Locate the cell with the specified text and output its [X, Y] center coordinate. 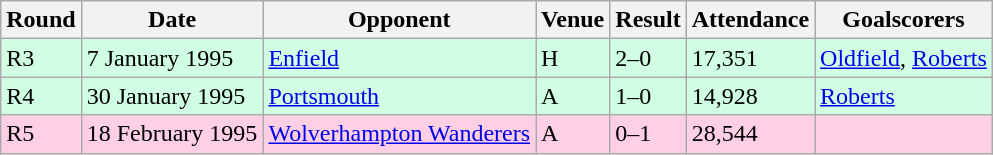
18 February 1995 [172, 134]
28,544 [750, 134]
0–1 [648, 134]
1–0 [648, 96]
Oldfield, Roberts [904, 58]
14,928 [750, 96]
30 January 1995 [172, 96]
Attendance [750, 20]
Roberts [904, 96]
Round [41, 20]
2–0 [648, 58]
Goalscorers [904, 20]
Opponent [400, 20]
Venue [573, 20]
Result [648, 20]
Date [172, 20]
R3 [41, 58]
7 January 1995 [172, 58]
17,351 [750, 58]
R5 [41, 134]
Wolverhampton Wanderers [400, 134]
Portsmouth [400, 96]
H [573, 58]
R4 [41, 96]
Enfield [400, 58]
